Return the (x, y) coordinate for the center point of the cell that contains the specified text.  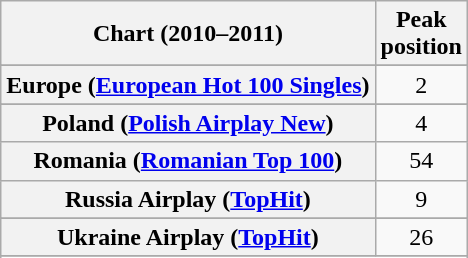
2 (421, 85)
Ukraine Airplay (TopHit) (188, 237)
Romania (Romanian Top 100) (188, 161)
Poland (Polish Airplay New) (188, 123)
26 (421, 237)
9 (421, 199)
Peakposition (421, 34)
4 (421, 123)
54 (421, 161)
Chart (2010–2011) (188, 34)
Russia Airplay (TopHit) (188, 199)
Europe (European Hot 100 Singles) (188, 85)
